Provide the (x, y) coordinate of the cell's center where the given text is located.  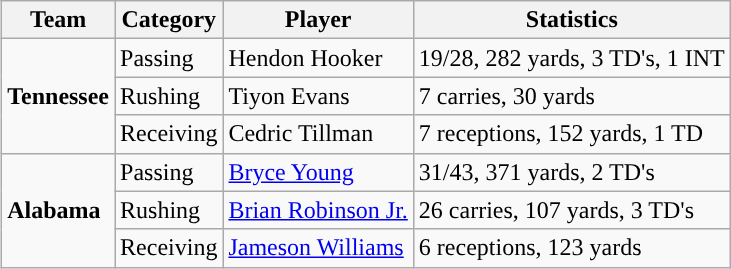
6 receptions, 123 yards (572, 248)
Brian Robinson Jr. (318, 210)
Cedric Tillman (318, 134)
19/28, 282 yards, 3 TD's, 1 INT (572, 58)
7 receptions, 152 yards, 1 TD (572, 134)
Jameson Williams (318, 248)
Statistics (572, 20)
Tennessee (58, 96)
Hendon Hooker (318, 58)
Bryce Young (318, 172)
Category (169, 20)
Alabama (58, 210)
7 carries, 30 yards (572, 96)
Tiyon Evans (318, 96)
Player (318, 20)
31/43, 371 yards, 2 TD's (572, 172)
26 carries, 107 yards, 3 TD's (572, 210)
Team (58, 20)
